Determine the (X, Y) coordinate at the center of the cell enclosing the given text.  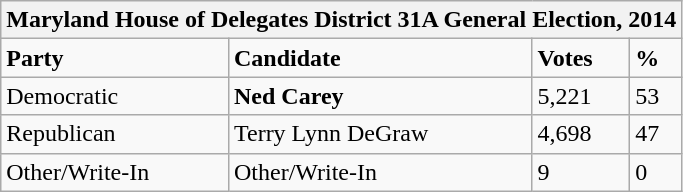
Republican (115, 134)
Maryland House of Delegates District 31A General Election, 2014 (342, 20)
Party (115, 58)
9 (581, 172)
4,698 (581, 134)
Ned Carey (380, 96)
53 (656, 96)
Democratic (115, 96)
5,221 (581, 96)
Votes (581, 58)
% (656, 58)
47 (656, 134)
Candidate (380, 58)
Terry Lynn DeGraw (380, 134)
0 (656, 172)
